Output the [X, Y] coordinate of the center of the cell containing the given text.  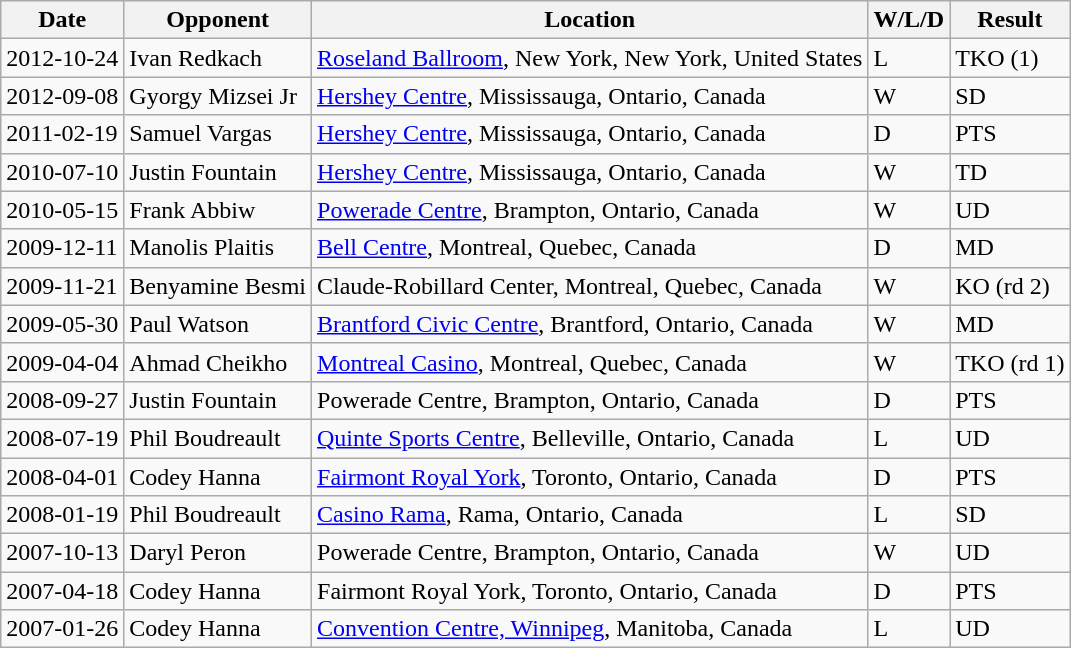
Montreal Casino, Montreal, Quebec, Canada [590, 362]
Samuel Vargas [218, 134]
2007-10-13 [62, 553]
TKO (rd 1) [1010, 362]
Opponent [218, 20]
Paul Watson [218, 324]
2007-01-26 [62, 629]
TKO (1) [1010, 58]
2009-11-21 [62, 286]
2009-05-30 [62, 324]
2010-05-15 [62, 210]
2011-02-19 [62, 134]
Result [1010, 20]
Bell Centre, Montreal, Quebec, Canada [590, 248]
2012-10-24 [62, 58]
2012-09-08 [62, 96]
Gyorgy Mizsei Jr [218, 96]
Roseland Ballroom, New York, New York, United States [590, 58]
Frank Abbiw [218, 210]
Convention Centre, Winnipeg, Manitoba, Canada [590, 629]
TD [1010, 172]
2010-07-10 [62, 172]
2008-04-01 [62, 477]
Claude-Robillard Center, Montreal, Quebec, Canada [590, 286]
Location [590, 20]
W/L/D [909, 20]
Ahmad Cheikho [218, 362]
Ivan Redkach [218, 58]
Casino Rama, Rama, Ontario, Canada [590, 515]
Manolis Plaitis [218, 248]
2008-09-27 [62, 400]
2009-04-04 [62, 362]
2008-07-19 [62, 438]
2008-01-19 [62, 515]
Benyamine Besmi [218, 286]
Quinte Sports Centre, Belleville, Ontario, Canada [590, 438]
Brantford Civic Centre, Brantford, Ontario, Canada [590, 324]
2009-12-11 [62, 248]
KO (rd 2) [1010, 286]
2007-04-18 [62, 591]
Daryl Peron [218, 553]
Date [62, 20]
